Scan for the cell matching the given text and deliver its (x, y) coordinate at center. 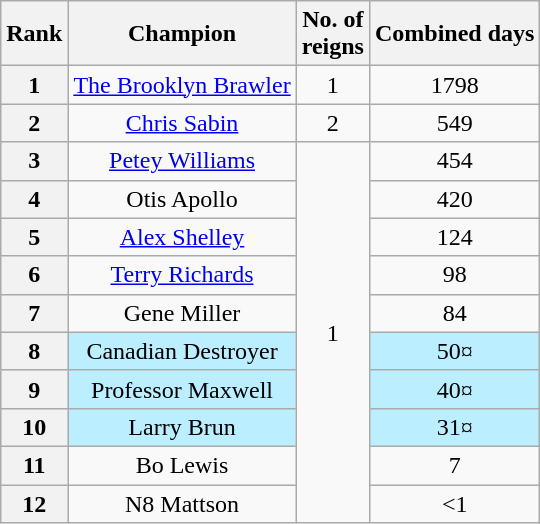
N8 Mattson (182, 503)
124 (454, 237)
Chris Sabin (182, 123)
3 (34, 161)
9 (34, 389)
Bo Lewis (182, 465)
Gene Miller (182, 313)
10 (34, 427)
98 (454, 275)
Terry Richards (182, 275)
50¤ (454, 351)
Rank (34, 34)
The Brooklyn Brawler (182, 85)
12 (34, 503)
549 (454, 123)
6 (34, 275)
No. ofreigns (332, 34)
Champion (182, 34)
1798 (454, 85)
11 (34, 465)
<1 (454, 503)
Canadian Destroyer (182, 351)
Petey Williams (182, 161)
5 (34, 237)
454 (454, 161)
31¤ (454, 427)
84 (454, 313)
4 (34, 199)
Otis Apollo (182, 199)
Combined days (454, 34)
8 (34, 351)
Larry Brun (182, 427)
420 (454, 199)
Alex Shelley (182, 237)
40¤ (454, 389)
Professor Maxwell (182, 389)
